Return the [x, y] coordinate for the center point of the cell that contains the specified text.  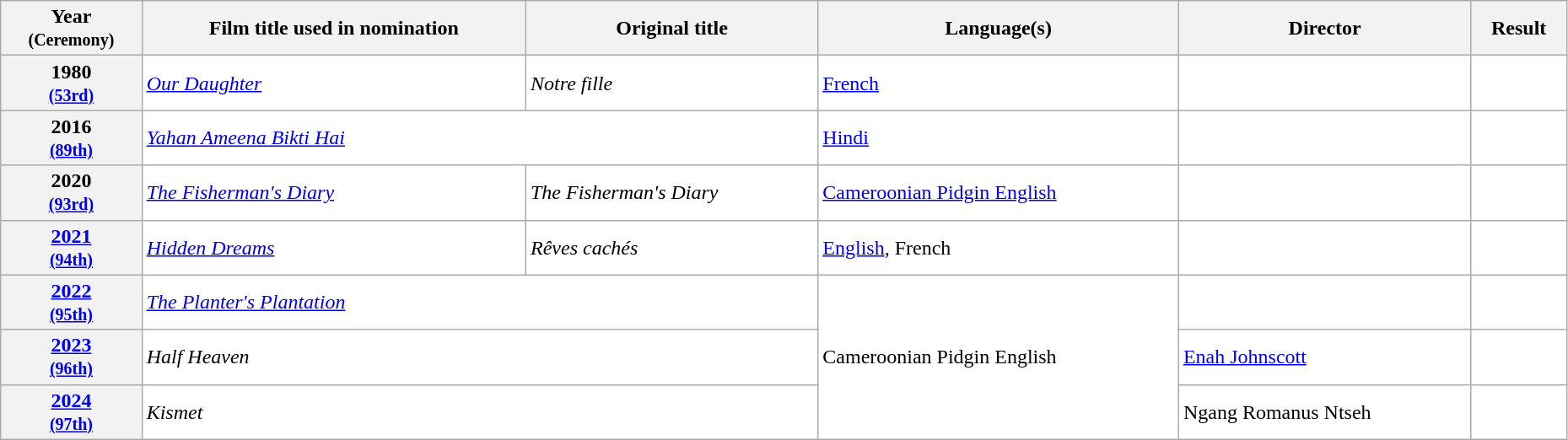
Film title used in nomination [334, 29]
Director [1324, 29]
Half Heaven [480, 357]
Language(s) [999, 29]
English, French [999, 248]
Rêves cachés [671, 248]
Yahan Ameena Bikti Hai [480, 138]
French [999, 83]
Enah Johnscott [1324, 357]
Result [1518, 29]
Ngang Romanus Ntseh [1324, 411]
The Planter's Plantation [480, 302]
2024(97th) [71, 411]
Year(Ceremony) [71, 29]
Notre fille [671, 83]
Hindi [999, 138]
Original title [671, 29]
Our Daughter [334, 83]
2023(96th) [71, 357]
2022(95th) [71, 302]
2021(94th) [71, 248]
2020(93rd) [71, 192]
Kismet [480, 411]
2016(89th) [71, 138]
1980(53rd) [71, 83]
Hidden Dreams [334, 248]
